For the text-containing cell, return its midpoint in [X, Y] coordinate format. 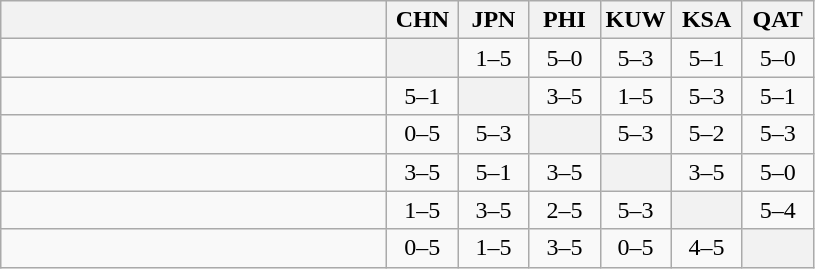
5–2 [706, 134]
KUW [636, 20]
5–4 [778, 210]
2–5 [564, 210]
PHI [564, 20]
QAT [778, 20]
4–5 [706, 248]
KSA [706, 20]
CHN [422, 20]
JPN [494, 20]
